Output the [x, y] coordinate of the center of the cell containing the given text.  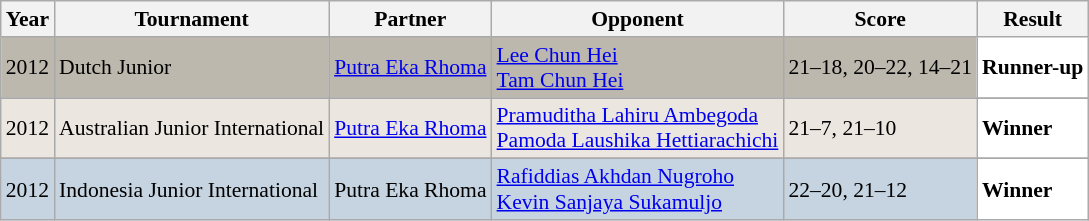
Year [28, 19]
21–18, 20–22, 14–21 [880, 68]
Result [1032, 19]
Pramuditha Lahiru Ambegoda Pamoda Laushika Hettiarachichi [638, 128]
Lee Chun Hei Tam Chun Hei [638, 68]
Rafiddias Akhdan Nugroho Kevin Sanjaya Sukamuljo [638, 190]
Tournament [192, 19]
21–7, 21–10 [880, 128]
Australian Junior International [192, 128]
Score [880, 19]
Opponent [638, 19]
Indonesia Junior International [192, 190]
Partner [410, 19]
Runner-up [1032, 68]
22–20, 21–12 [880, 190]
Dutch Junior [192, 68]
